Find where the given text appears and provide that cell's center as [x, y] coordinate. 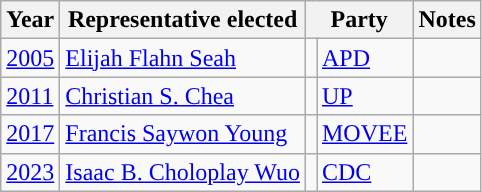
Notes [447, 20]
MOVEE [364, 134]
Francis Saywon Young [183, 134]
Christian S. Chea [183, 96]
CDC [364, 172]
Elijah Flahn Seah [183, 58]
APD [364, 58]
2023 [30, 172]
2017 [30, 134]
2005 [30, 58]
2011 [30, 96]
UP [364, 96]
Party [358, 20]
Isaac B. Choloplay Wuo [183, 172]
Year [30, 20]
Representative elected [183, 20]
